Detect which cell encompasses the target text, then output its (x, y) center coordinate. 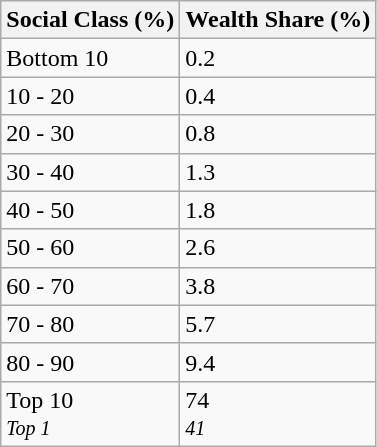
20 - 30 (90, 134)
0.8 (278, 134)
Bottom 10 (90, 58)
Wealth Share (%) (278, 20)
70 - 80 (90, 324)
9.4 (278, 362)
3.8 (278, 286)
1.3 (278, 172)
0.4 (278, 96)
5.7 (278, 324)
40 - 50 (90, 210)
74 41 (278, 414)
30 - 40 (90, 172)
10 - 20 (90, 96)
0.2 (278, 58)
1.8 (278, 210)
Social Class (%) (90, 20)
80 - 90 (90, 362)
60 - 70 (90, 286)
Top 10 Top 1 (90, 414)
50 - 60 (90, 248)
2.6 (278, 248)
